Search for the cell housing the specified text and yield its (X, Y) center coordinate. 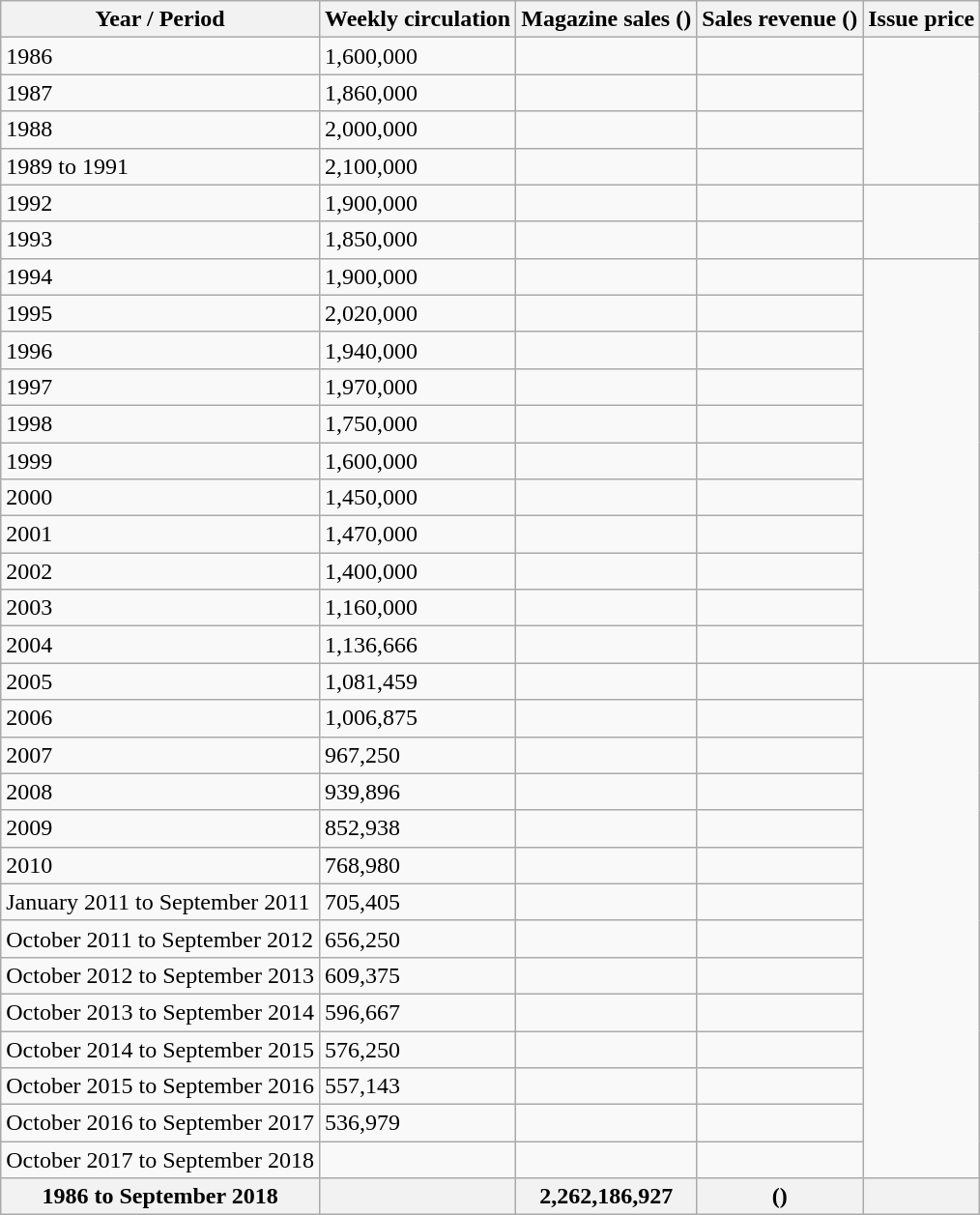
1,136,666 (418, 645)
1997 (160, 387)
1986 to September 2018 (160, 1197)
705,405 (418, 902)
Issue price (922, 19)
October 2012 to September 2013 (160, 975)
2006 (160, 718)
596,667 (418, 1012)
1995 (160, 313)
2,262,186,927 (607, 1197)
2004 (160, 645)
1992 (160, 203)
1987 (160, 93)
2007 (160, 755)
1,160,000 (418, 608)
2001 (160, 535)
2005 (160, 681)
1,850,000 (418, 240)
1,400,000 (418, 571)
() (780, 1197)
656,250 (418, 939)
October 2015 to September 2016 (160, 1086)
January 2011 to September 2011 (160, 902)
1,450,000 (418, 498)
967,250 (418, 755)
1,006,875 (418, 718)
2000 (160, 498)
1,940,000 (418, 350)
October 2017 to September 2018 (160, 1160)
October 2016 to September 2017 (160, 1123)
2010 (160, 865)
2002 (160, 571)
Year / Period (160, 19)
1,081,459 (418, 681)
536,979 (418, 1123)
852,938 (418, 828)
1998 (160, 423)
2,000,000 (418, 130)
1994 (160, 276)
1993 (160, 240)
1996 (160, 350)
2,020,000 (418, 313)
October 2013 to September 2014 (160, 1012)
557,143 (418, 1086)
1989 to 1991 (160, 166)
1,970,000 (418, 387)
2008 (160, 792)
1999 (160, 461)
Sales revenue () (780, 19)
939,896 (418, 792)
October 2011 to September 2012 (160, 939)
October 2014 to September 2015 (160, 1049)
768,980 (418, 865)
1,860,000 (418, 93)
2,100,000 (418, 166)
1986 (160, 56)
1,470,000 (418, 535)
1,750,000 (418, 423)
2009 (160, 828)
576,250 (418, 1049)
Magazine sales () (607, 19)
2003 (160, 608)
Weekly circulation (418, 19)
1988 (160, 130)
609,375 (418, 975)
